Pinpoint the cell where the given text exists, returning its (X, Y) midpoint coordinate. 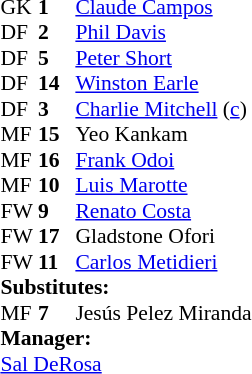
Luis Marotte (163, 185)
Renato Costa (163, 211)
Winston Earle (163, 83)
Jesús Pelez Miranda (163, 313)
9 (57, 211)
Phil Davis (163, 33)
14 (57, 83)
7 (57, 313)
10 (57, 185)
Frank Odoi (163, 160)
5 (57, 58)
Manager: (126, 339)
Gladstone Ofori (163, 237)
2 (57, 33)
Carlos Metidieri (163, 262)
17 (57, 237)
11 (57, 262)
16 (57, 160)
Peter Short (163, 58)
Substitutes: (126, 287)
Charlie Mitchell (c) (163, 109)
3 (57, 109)
15 (57, 135)
Yeo Kankam (163, 135)
